Return [X, Y] of the center of cell containing provided text 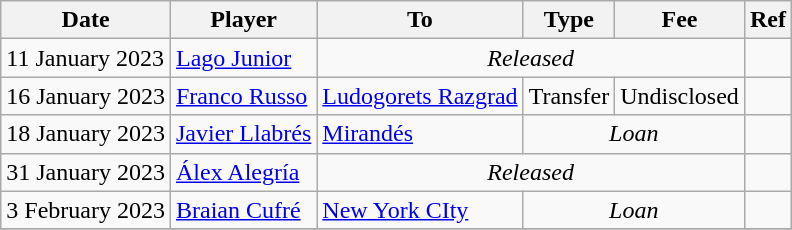
Date [86, 20]
16 January 2023 [86, 96]
New York CIty [420, 210]
3 February 2023 [86, 210]
Player [243, 20]
To [420, 20]
Fee [680, 20]
Franco Russo [243, 96]
Ref [768, 20]
Ludogorets Razgrad [420, 96]
Mirandés [420, 134]
18 January 2023 [86, 134]
Braian Cufré [243, 210]
Lago Junior [243, 58]
31 January 2023 [86, 172]
Type [569, 20]
11 January 2023 [86, 58]
Undisclosed [680, 96]
Álex Alegría [243, 172]
Transfer [569, 96]
Javier Llabrés [243, 134]
